Find where the given text appears and provide that cell's center as (x, y) coordinate. 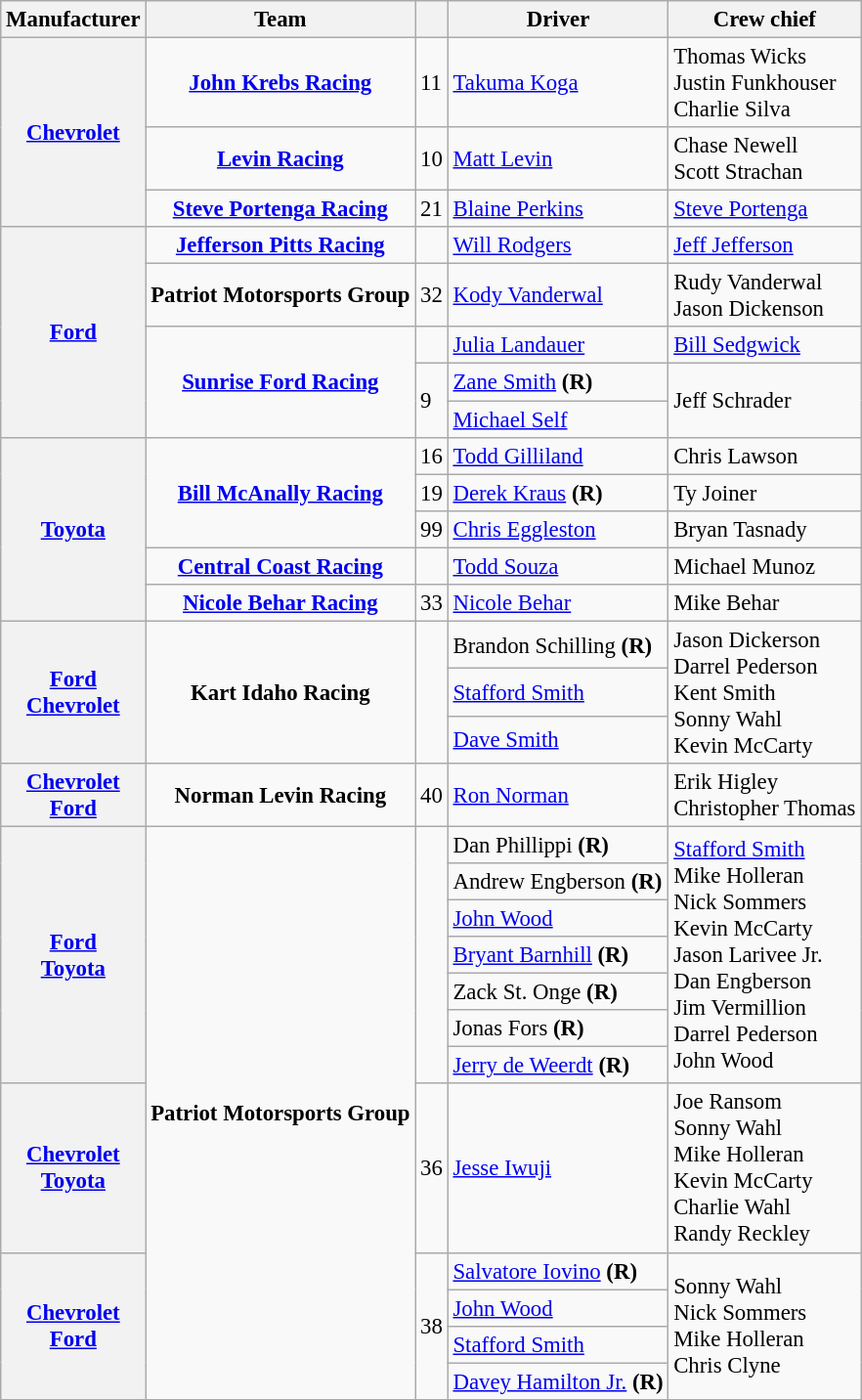
36 (432, 1169)
Andrew Engberson (R) (558, 882)
Team (280, 20)
Bill McAnally Racing (280, 493)
Ford Toyota (73, 954)
Crew chief (764, 20)
38 (432, 1326)
Manufacturer (73, 20)
Zane Smith (R) (558, 382)
Julia Landauer (558, 345)
Jerry de Weerdt (R) (558, 1066)
Ford Chevrolet (73, 692)
Derek Kraus (R) (558, 493)
Driver (558, 20)
Sonny Wahl Nick Sommers Mike Holleran Chris Clyne (764, 1326)
Kart Idaho Racing (280, 692)
Joe Ransom Sonny Wahl Mike Holleran Kevin McCarty Charlie Wahl Randy Reckley (764, 1169)
Toyota (73, 529)
Michael Munoz (764, 566)
Erik Higley Christopher Thomas (764, 796)
Ron Norman (558, 796)
Ford (73, 332)
40 (432, 796)
Jefferson Pitts Racing (280, 245)
16 (432, 456)
Levin Racing (280, 158)
Bryan Tasnady (764, 529)
Chevrolet (73, 133)
Chevrolet Toyota (73, 1169)
19 (432, 493)
Jeff Jefferson (764, 245)
Nicole Behar Racing (280, 603)
Jeff Schrader (764, 401)
Thomas Wicks Justin Funkhouser Charlie Silva (764, 83)
Stafford Smith Mike Holleran Nick Sommers Kevin McCarty Jason Larivee Jr. Dan Engberson Jim Vermillion Darrel Pederson John Wood (764, 954)
Chase Newell Scott Strachan (764, 158)
Todd Souza (558, 566)
Steve Portenga Racing (280, 209)
Central Coast Racing (280, 566)
Bill Sedgwick (764, 345)
Brandon Schilling (R) (558, 645)
Salvatore Iovino (R) (558, 1271)
Matt Levin (558, 158)
32 (432, 295)
Michael Self (558, 419)
99 (432, 529)
Jesse Iwuji (558, 1169)
10 (432, 158)
Dave Smith (558, 739)
9 (432, 401)
Sunrise Ford Racing (280, 381)
Blaine Perkins (558, 209)
Kody Vanderwal (558, 295)
11 (432, 83)
John Krebs Racing (280, 83)
Davey Hamilton Jr. (R) (558, 1381)
Jonas Fors (R) (558, 1028)
Takuma Koga (558, 83)
Rudy Vanderwal Jason Dickenson (764, 295)
Zack St. Onge (R) (558, 992)
21 (432, 209)
Jason Dickerson Darrel Pederson Kent Smith Sonny Wahl Kevin McCarty (764, 692)
Steve Portenga (764, 209)
Nicole Behar (558, 603)
Bryant Barnhill (R) (558, 955)
Chris Eggleston (558, 529)
Dan Phillippi (R) (558, 845)
Chris Lawson (764, 456)
33 (432, 603)
Ty Joiner (764, 493)
Todd Gilliland (558, 456)
Mike Behar (764, 603)
Will Rodgers (558, 245)
Norman Levin Racing (280, 796)
